From the cell containing the given text, extract its center point as (x, y) coordinate. 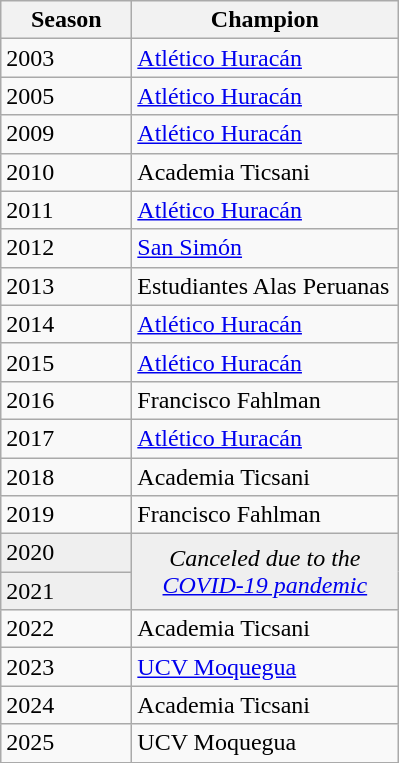
Canceled due to the COVID-19 pandemic (265, 572)
2012 (66, 248)
2016 (66, 400)
2003 (66, 58)
2005 (66, 96)
2022 (66, 629)
2023 (66, 667)
Champion (265, 20)
2015 (66, 362)
San Simón (265, 248)
2017 (66, 438)
2013 (66, 286)
2011 (66, 210)
2021 (66, 591)
2019 (66, 515)
Season (66, 20)
2010 (66, 172)
2018 (66, 477)
2025 (66, 743)
2020 (66, 553)
2024 (66, 705)
2014 (66, 324)
2009 (66, 134)
Estudiantes Alas Peruanas (265, 286)
